Capture the cell that displays the provided text and extract its (X, Y) central coordinate. 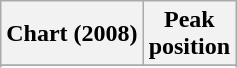
Peakposition (189, 34)
Chart (2008) (72, 34)
